Pinpoint the cell where the given text exists, returning its [X, Y] midpoint coordinate. 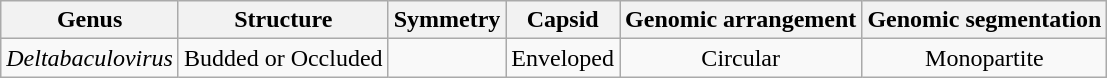
Budded or Occluded [283, 58]
Deltabaculovirus [90, 58]
Genomic segmentation [984, 20]
Capsid [563, 20]
Genus [90, 20]
Symmetry [447, 20]
Genomic arrangement [741, 20]
Structure [283, 20]
Circular [741, 58]
Monopartite [984, 58]
Enveloped [563, 58]
